Return the (x, y) coordinate for the center point of the cell that contains the specified text.  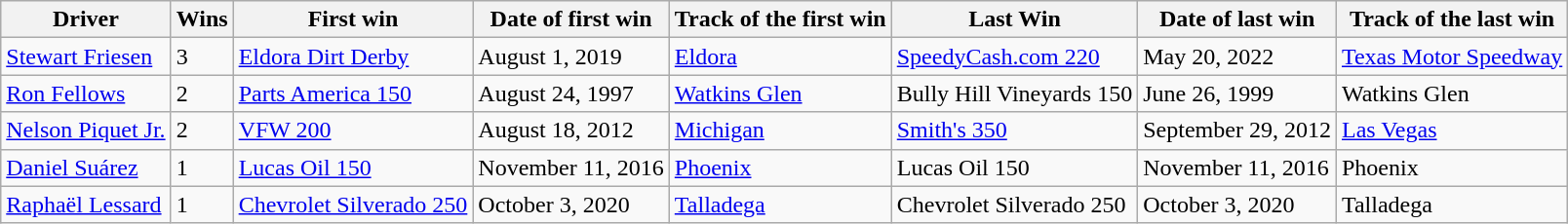
Date of last win (1237, 19)
Stewart Friesen (86, 56)
September 29, 2012 (1237, 131)
June 26, 1999 (1237, 93)
Driver (86, 19)
Bully Hill Vineyards 150 (1014, 93)
Track of the first win (780, 19)
Raphaël Lessard (86, 205)
First win (353, 19)
Nelson Piquet Jr. (86, 131)
Las Vegas (1451, 131)
August 24, 1997 (571, 93)
SpeedyCash.com 220 (1014, 56)
Wins (202, 19)
Ron Fellows (86, 93)
VFW 200 (353, 131)
Parts America 150 (353, 93)
Smith's 350 (1014, 131)
Michigan (780, 131)
August 1, 2019 (571, 56)
Eldora (780, 56)
Date of first win (571, 19)
May 20, 2022 (1237, 56)
Texas Motor Speedway (1451, 56)
Track of the last win (1451, 19)
Eldora Dirt Derby (353, 56)
August 18, 2012 (571, 131)
Daniel Suárez (86, 168)
3 (202, 56)
Last Win (1014, 19)
